Identify which cell holds the provided text, then report its (x, y) central coordinate. 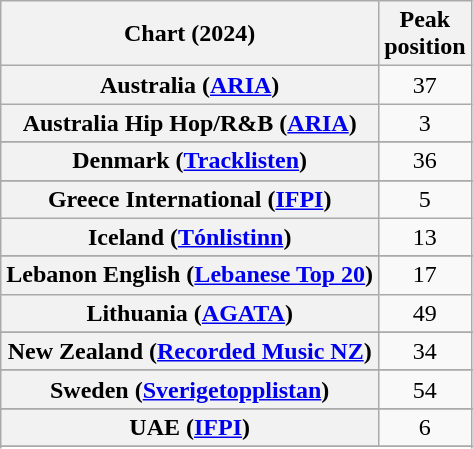
Greece International (IFPI) (190, 199)
Iceland (Tónlistinn) (190, 237)
Lebanon English (Lebanese Top 20) (190, 275)
Australia Hip Hop/R&B (ARIA) (190, 123)
Denmark (Tracklisten) (190, 161)
13 (425, 237)
5 (425, 199)
6 (425, 427)
54 (425, 389)
UAE (IFPI) (190, 427)
34 (425, 351)
Australia (ARIA) (190, 85)
Peakposition (425, 34)
Lithuania (AGATA) (190, 313)
Sweden (Sverigetopplistan) (190, 389)
49 (425, 313)
36 (425, 161)
Chart (2024) (190, 34)
17 (425, 275)
37 (425, 85)
New Zealand (Recorded Music NZ) (190, 351)
3 (425, 123)
